Return (X, Y) of the center of cell containing provided text 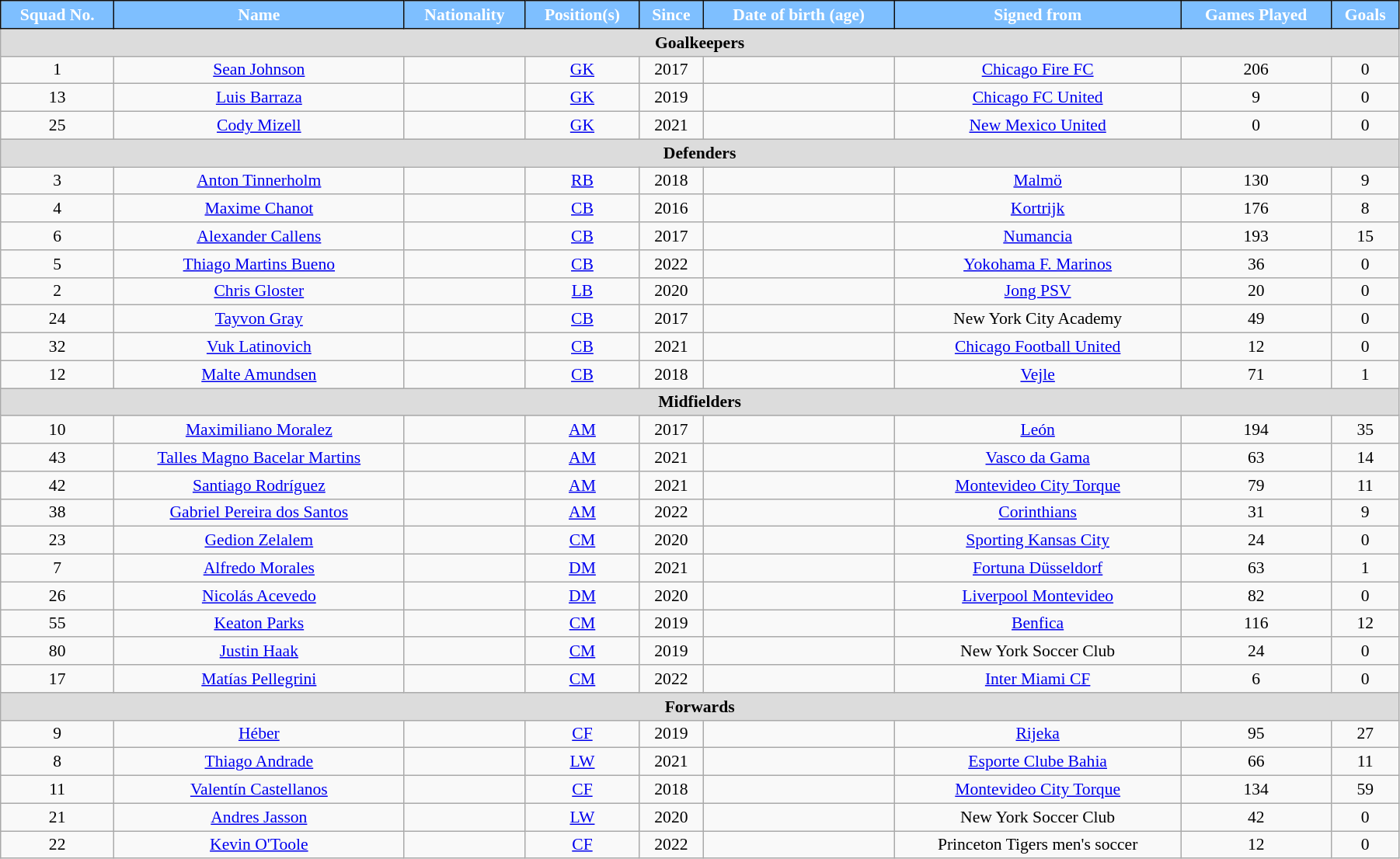
Date of birth (age) (799, 15)
Malte Amundsen (259, 374)
Valentín Castellanos (259, 790)
Liverpool Montevideo (1038, 596)
Since (671, 15)
Chicago Fire FC (1038, 70)
25 (57, 126)
10 (57, 430)
35 (1366, 430)
38 (57, 513)
Alfredo Morales (259, 569)
Cody Mizell (259, 126)
Sporting Kansas City (1038, 541)
Esporte Clube Bahia (1038, 762)
59 (1366, 790)
Goalkeepers (700, 43)
2016 (671, 209)
Vuk Latinovich (259, 347)
RB (583, 181)
20 (1256, 291)
95 (1256, 734)
14 (1366, 457)
Andres Jasson (259, 817)
Chris Gloster (259, 291)
Talles Magno Bacelar Martins (259, 457)
3 (57, 181)
Signed from (1038, 15)
Inter Miami CF (1038, 679)
Santiago Rodríguez (259, 485)
Jong PSV (1038, 291)
Yokohama F. Marinos (1038, 264)
Tayvon Gray (259, 319)
43 (57, 457)
4 (57, 209)
Luis Barraza (259, 98)
New Mexico United (1038, 126)
7 (57, 569)
17 (57, 679)
5 (57, 264)
Justin Haak (259, 652)
Alexander Callens (259, 236)
55 (57, 624)
Name (259, 15)
130 (1256, 181)
66 (1256, 762)
Thiago Martins Bueno (259, 264)
71 (1256, 374)
Position(s) (583, 15)
194 (1256, 430)
Rijeka (1038, 734)
Gabriel Pereira dos Santos (259, 513)
Vasco da Gama (1038, 457)
Chicago FC United (1038, 98)
Anton Tinnerholm (259, 181)
27 (1366, 734)
Keaton Parks (259, 624)
2 (57, 291)
49 (1256, 319)
32 (57, 347)
193 (1256, 236)
Maximiliano Moralez (259, 430)
Nationality (465, 15)
Numancia (1038, 236)
26 (57, 596)
Corinthians (1038, 513)
Gedion Zelalem (259, 541)
80 (57, 652)
Squad No. (57, 15)
79 (1256, 485)
31 (1256, 513)
Matías Pellegrini (259, 679)
176 (1256, 209)
Chicago Football United (1038, 347)
116 (1256, 624)
82 (1256, 596)
New York City Academy (1038, 319)
Vejle (1038, 374)
Fortuna Düsseldorf (1038, 569)
Nicolás Acevedo (259, 596)
LB (583, 291)
León (1038, 430)
Malmö (1038, 181)
Defenders (700, 153)
Héber (259, 734)
Goals (1366, 15)
Kortrijk (1038, 209)
134 (1256, 790)
21 (57, 817)
23 (57, 541)
Princeton Tigers men's soccer (1038, 845)
Sean Johnson (259, 70)
Midfielders (700, 402)
Forwards (700, 707)
13 (57, 98)
Games Played (1256, 15)
22 (57, 845)
36 (1256, 264)
Benfica (1038, 624)
Kevin O'Toole (259, 845)
206 (1256, 70)
Thiago Andrade (259, 762)
Maxime Chanot (259, 209)
15 (1366, 236)
